Scan for the cell matching the given text and deliver its [X, Y] coordinate at center. 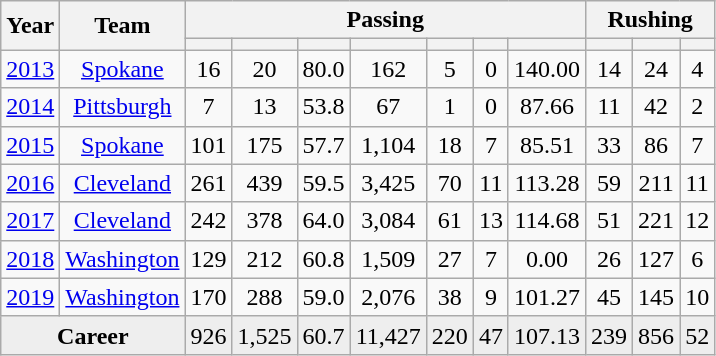
14 [608, 69]
3,425 [388, 183]
47 [490, 335]
2019 [30, 297]
129 [208, 259]
33 [608, 145]
12 [698, 221]
87.66 [546, 107]
239 [608, 335]
16 [208, 69]
59 [608, 183]
45 [608, 297]
220 [450, 335]
80.0 [324, 69]
6 [698, 259]
288 [264, 297]
52 [698, 335]
856 [656, 335]
1 [450, 107]
2014 [30, 107]
439 [264, 183]
140.00 [546, 69]
145 [656, 297]
27 [450, 259]
20 [264, 69]
101.27 [546, 297]
24 [656, 69]
2018 [30, 259]
53.8 [324, 107]
86 [656, 145]
926 [208, 335]
11,427 [388, 335]
2013 [30, 69]
60.8 [324, 259]
2016 [30, 183]
Rushing [650, 20]
2,076 [388, 297]
61 [450, 221]
85.51 [546, 145]
242 [208, 221]
26 [608, 259]
42 [656, 107]
212 [264, 259]
3,084 [388, 221]
2015 [30, 145]
59.0 [324, 297]
162 [388, 69]
Pittsburgh [122, 107]
Career [93, 335]
170 [208, 297]
Team [122, 26]
Passing [386, 20]
18 [450, 145]
10 [698, 297]
101 [208, 145]
51 [608, 221]
175 [264, 145]
1,525 [264, 335]
9 [490, 297]
261 [208, 183]
57.7 [324, 145]
60.7 [324, 335]
2 [698, 107]
221 [656, 221]
4 [698, 69]
67 [388, 107]
211 [656, 183]
127 [656, 259]
1,104 [388, 145]
64.0 [324, 221]
0.00 [546, 259]
59.5 [324, 183]
1,509 [388, 259]
5 [450, 69]
38 [450, 297]
2017 [30, 221]
107.13 [546, 335]
Year [30, 26]
70 [450, 183]
114.68 [546, 221]
378 [264, 221]
113.28 [546, 183]
